Provide the [x, y] coordinate of the cell's center where the given text is located.  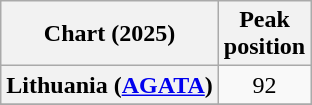
92 [264, 85]
Peakposition [264, 34]
Chart (2025) [110, 34]
Lithuania (AGATA) [110, 85]
